Determine the (x, y) coordinate at the center of the cell enclosing the given text.  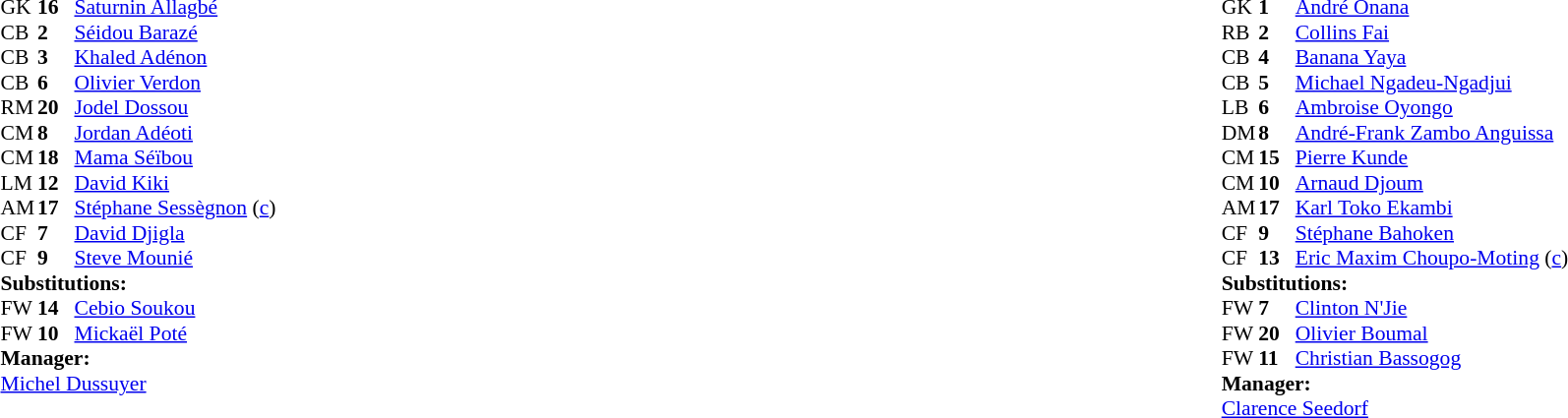
LB (1240, 107)
Substitutions: (138, 283)
3 (56, 58)
11 (1277, 359)
Olivier Verdon (175, 83)
David Kiki (175, 183)
Manager: (138, 359)
4 (1277, 58)
18 (56, 158)
13 (1277, 259)
Jordan Adéoti (175, 133)
5 (1277, 83)
Mama Séïbou (175, 158)
Séidou Barazé (175, 32)
Mickaël Poté (175, 333)
Jodel Dossou (175, 107)
15 (1277, 158)
Michel Dussuyer (138, 384)
14 (56, 308)
David Djigla (175, 233)
12 (56, 183)
Steve Mounié (175, 259)
RM (19, 107)
RB (1240, 32)
DM (1240, 133)
Cebio Soukou (175, 308)
Stéphane Sessègnon (c) (175, 208)
LM (19, 183)
Khaled Adénon (175, 58)
